Find where the given text appears and provide that cell's center as (x, y) coordinate. 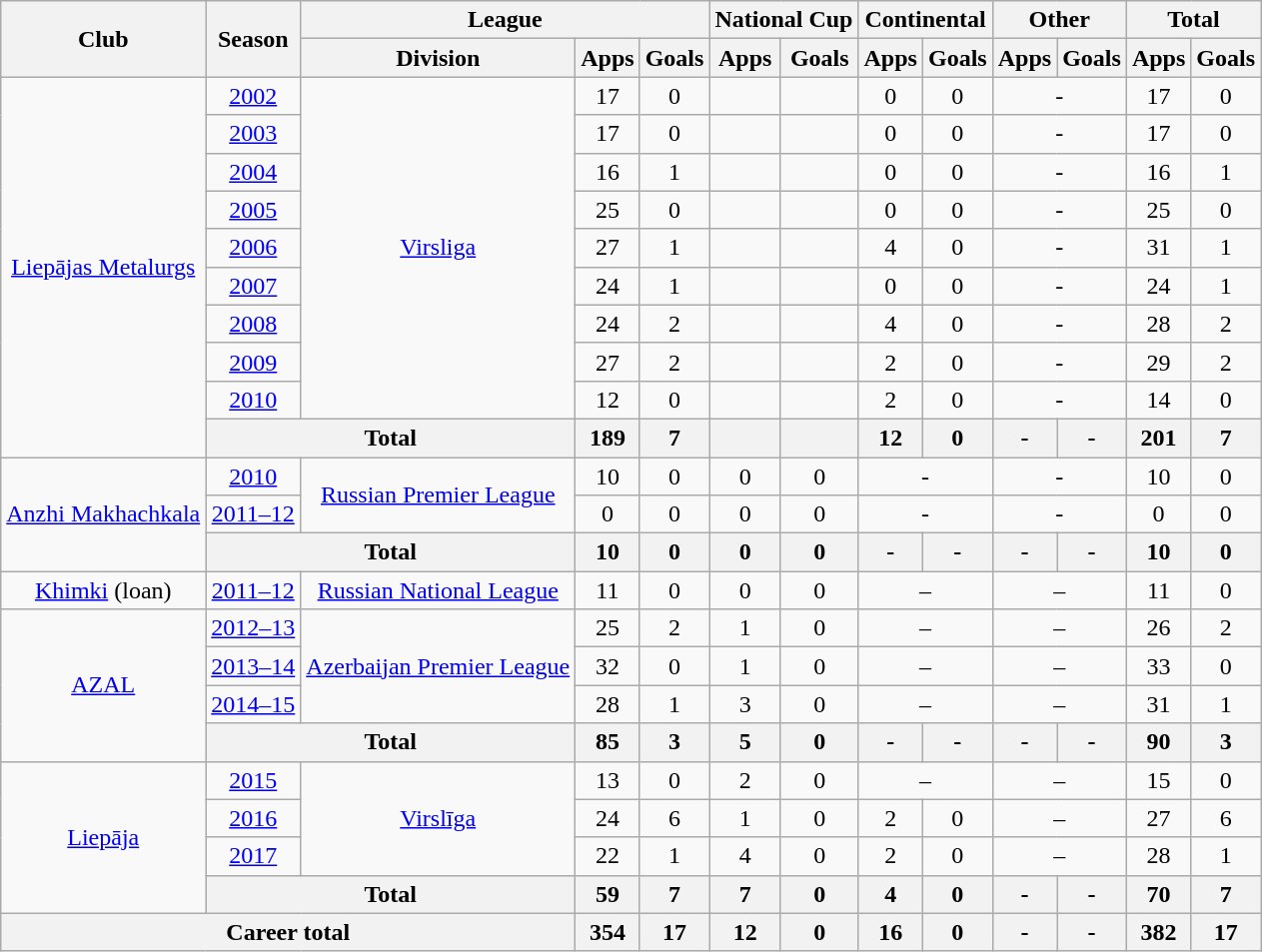
2017 (254, 856)
2009 (254, 362)
26 (1158, 628)
Anzhi Makhachkala (104, 514)
2005 (254, 210)
Career total (288, 932)
Other (1059, 20)
2012–13 (254, 628)
National Cup (783, 20)
33 (1158, 666)
382 (1158, 932)
League (506, 20)
2006 (254, 248)
Virsliga (438, 248)
2002 (254, 96)
5 (745, 742)
Continental (925, 20)
59 (608, 894)
2007 (254, 286)
32 (608, 666)
2004 (254, 172)
2014–15 (254, 704)
Russian Premier League (438, 495)
2013–14 (254, 666)
Russian National League (438, 590)
14 (1158, 400)
15 (1158, 780)
Virslīga (438, 818)
Division (438, 58)
Liepāja (104, 837)
AZAL (104, 685)
2016 (254, 818)
29 (1158, 362)
85 (608, 742)
2003 (254, 134)
189 (608, 438)
201 (1158, 438)
2015 (254, 780)
2008 (254, 324)
Season (254, 39)
Club (104, 39)
22 (608, 856)
Azerbaijan Premier League (438, 666)
354 (608, 932)
13 (608, 780)
Khimki (loan) (104, 590)
70 (1158, 894)
90 (1158, 742)
Liepājas Metalurgs (104, 268)
